Return the (x, y) coordinate for the center point of the cell that contains the specified text.  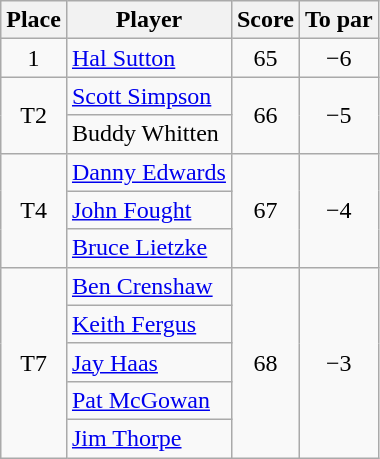
68 (265, 362)
1 (34, 58)
−6 (338, 58)
Danny Edwards (148, 172)
Score (265, 20)
Place (34, 20)
Ben Crenshaw (148, 286)
John Fought (148, 210)
−4 (338, 210)
T2 (34, 115)
Hal Sutton (148, 58)
Buddy Whitten (148, 134)
65 (265, 58)
66 (265, 115)
T7 (34, 362)
Bruce Lietzke (148, 248)
Scott Simpson (148, 96)
T4 (34, 210)
−3 (338, 362)
Player (148, 20)
Jay Haas (148, 362)
Jim Thorpe (148, 438)
Keith Fergus (148, 324)
Pat McGowan (148, 400)
67 (265, 210)
−5 (338, 115)
To par (338, 20)
